From the cell containing the given text, extract its center point as (x, y) coordinate. 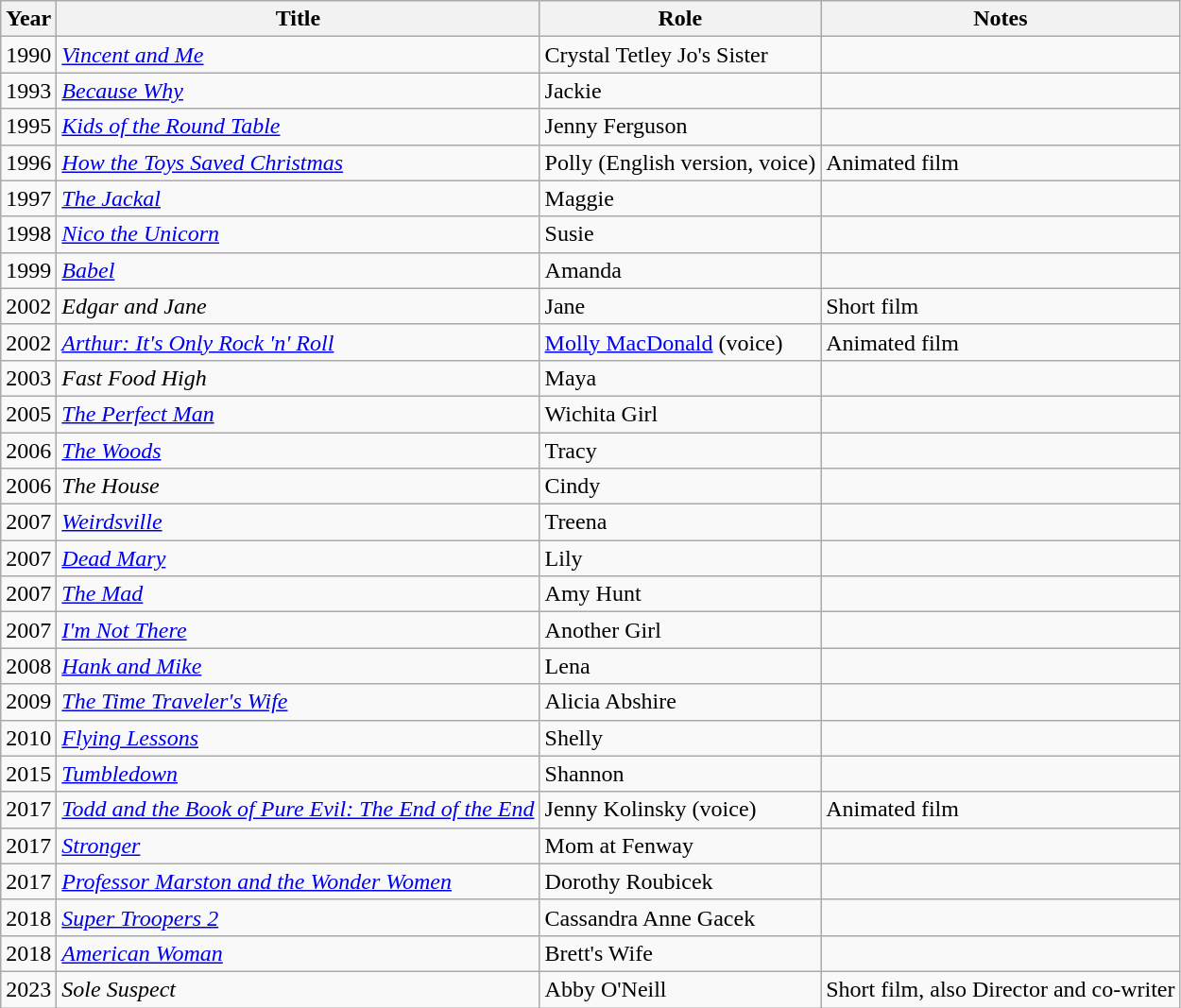
2008 (28, 666)
The Mad (299, 594)
Edgar and Jane (299, 306)
Treena (680, 522)
1996 (28, 162)
American Woman (299, 953)
Because Why (299, 91)
The Time Traveler's Wife (299, 702)
Lena (680, 666)
Brett's Wife (680, 953)
1995 (28, 127)
Wichita Girl (680, 414)
Year (28, 19)
Super Troopers 2 (299, 917)
Crystal Tetley Jo's Sister (680, 55)
Notes (1001, 19)
Maggie (680, 198)
1999 (28, 270)
Amanda (680, 270)
Cindy (680, 487)
2005 (28, 414)
Arthur: It's Only Rock 'n' Roll (299, 342)
2003 (28, 378)
Weirdsville (299, 522)
Jenny Kolinsky (voice) (680, 810)
Short film (1001, 306)
1998 (28, 234)
Tumbledown (299, 774)
How the Toys Saved Christmas (299, 162)
Mom at Fenway (680, 846)
I'm Not There (299, 630)
The House (299, 487)
Lily (680, 558)
Dorothy Roubicek (680, 881)
Title (299, 19)
Jackie (680, 91)
2010 (28, 738)
Sole Suspect (299, 989)
Dead Mary (299, 558)
Alicia Abshire (680, 702)
Jane (680, 306)
Short film, also Director and co-writer (1001, 989)
The Jackal (299, 198)
Shelly (680, 738)
Cassandra Anne Gacek (680, 917)
Nico the Unicorn (299, 234)
2023 (28, 989)
The Perfect Man (299, 414)
Shannon (680, 774)
Babel (299, 270)
Molly MacDonald (voice) (680, 342)
Tracy (680, 451)
Stronger (299, 846)
Maya (680, 378)
Kids of the Round Table (299, 127)
Professor Marston and the Wonder Women (299, 881)
Jenny Ferguson (680, 127)
Another Girl (680, 630)
Susie (680, 234)
The Woods (299, 451)
Role (680, 19)
1997 (28, 198)
Hank and Mike (299, 666)
Abby O'Neill (680, 989)
2009 (28, 702)
Todd and the Book of Pure Evil: The End of the End (299, 810)
Amy Hunt (680, 594)
1993 (28, 91)
Flying Lessons (299, 738)
Vincent and Me (299, 55)
1990 (28, 55)
Fast Food High (299, 378)
Polly (English version, voice) (680, 162)
2015 (28, 774)
